For the text-containing cell, return its midpoint in (X, Y) coordinate format. 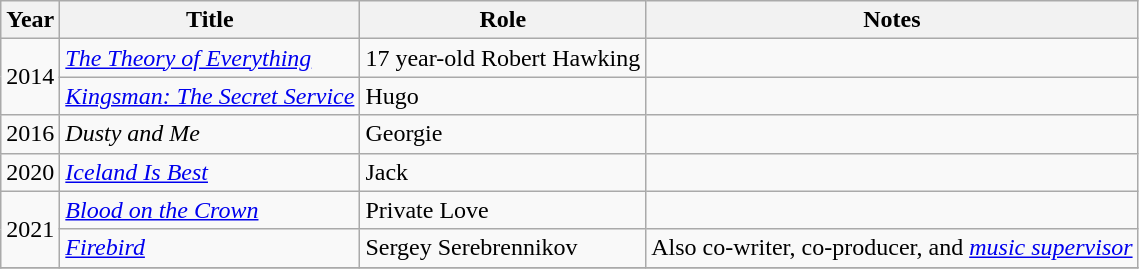
Blood on the Crown (210, 210)
Year (30, 20)
Firebird (210, 248)
Dusty and Me (210, 134)
Iceland Is Best (210, 172)
2016 (30, 134)
2014 (30, 77)
Role (503, 20)
Also co-writer, co-producer, and music supervisor (892, 248)
Jack (503, 172)
Georgie (503, 134)
Title (210, 20)
2021 (30, 229)
Kingsman: The Secret Service (210, 96)
Hugo (503, 96)
Notes (892, 20)
Private Love (503, 210)
The Theory of Everything (210, 58)
17 year-old Robert Hawking (503, 58)
Sergey Serebrennikov (503, 248)
2020 (30, 172)
